Return [x, y] of the center of cell containing provided text 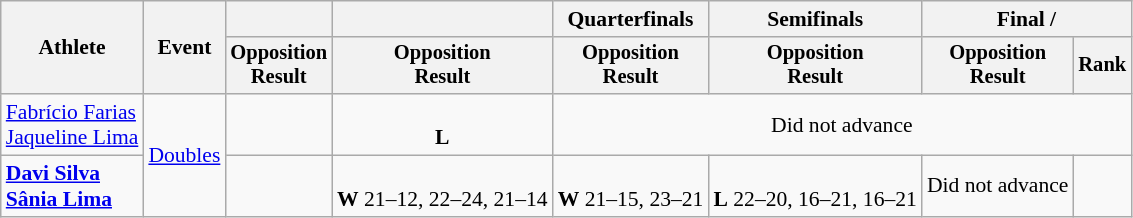
Doubles [184, 155]
L 22–20, 16–21, 16–21 [814, 186]
Fabrício FariasJaqueline Lima [72, 124]
Semifinals [814, 19]
Final / [1026, 19]
W 21–15, 23–21 [631, 186]
L [442, 124]
Davi SilvaSânia Lima [72, 186]
Quarterfinals [631, 19]
Event [184, 48]
Rank [1102, 66]
Athlete [72, 48]
W 21–12, 22–24, 21–14 [442, 186]
